Return (X, Y) of the center of cell containing provided text 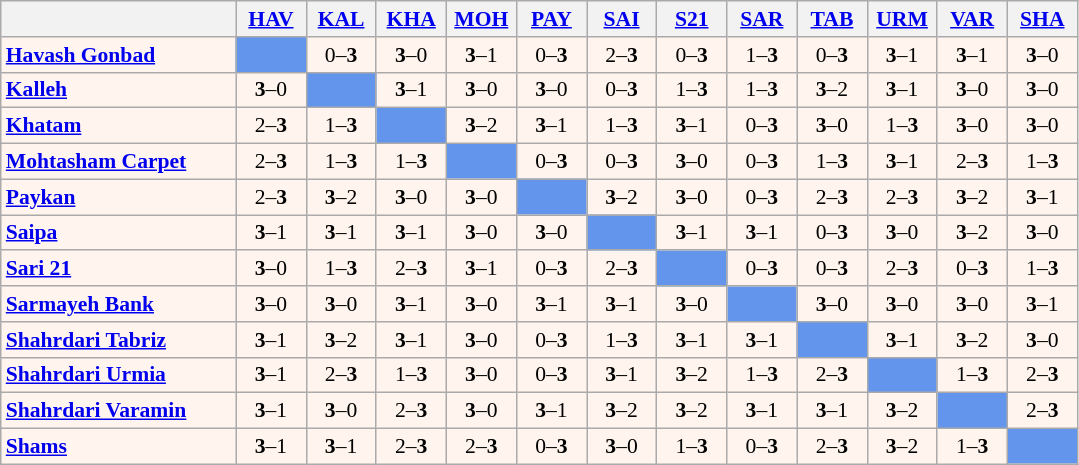
VAR (972, 19)
KHA (411, 19)
Sari 21 (118, 269)
Sarmayeh Bank (118, 304)
PAY (551, 19)
Shahrdari Varamin (118, 411)
Shahrdari Tabriz (118, 340)
Mohtasham Carpet (118, 162)
Havash Gonbad (118, 55)
TAB (832, 19)
HAV (271, 19)
S21 (692, 19)
KAL (341, 19)
SHA (1042, 19)
Paykan (118, 197)
Khatam (118, 126)
SAI (621, 19)
Shams (118, 447)
SAR (762, 19)
Saipa (118, 233)
MOH (481, 19)
Shahrdari Urmia (118, 375)
Kalleh (118, 90)
URM (902, 19)
